From the cell containing the given text, extract its center point as [x, y] coordinate. 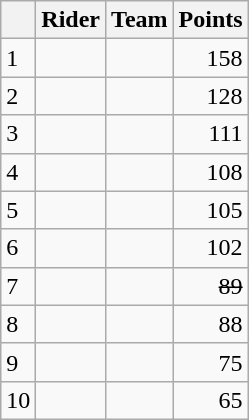
108 [210, 172]
Points [210, 20]
111 [210, 134]
7 [18, 286]
4 [18, 172]
2 [18, 96]
8 [18, 324]
88 [210, 324]
89 [210, 286]
75 [210, 362]
Team [140, 20]
65 [210, 400]
158 [210, 58]
6 [18, 248]
10 [18, 400]
1 [18, 58]
128 [210, 96]
105 [210, 210]
102 [210, 248]
9 [18, 362]
3 [18, 134]
5 [18, 210]
Rider [71, 20]
